Locate the cell with the specified text and output its (x, y) center coordinate. 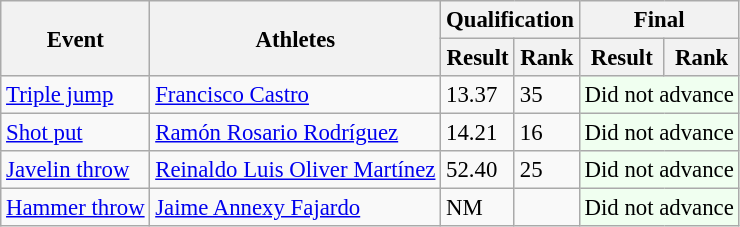
Jaime Annexy Fajardo (296, 208)
Athletes (296, 38)
Francisco Castro (296, 95)
Reinaldo Luis Oliver Martínez (296, 170)
Final (659, 20)
NM (478, 208)
Event (76, 38)
14.21 (478, 133)
Qualification (510, 20)
Ramón Rosario Rodríguez (296, 133)
35 (546, 95)
16 (546, 133)
25 (546, 170)
Javelin throw (76, 170)
Shot put (76, 133)
Triple jump (76, 95)
Hammer throw (76, 208)
13.37 (478, 95)
52.40 (478, 170)
